Determine the (x, y) coordinate at the center of the cell enclosing the given text.  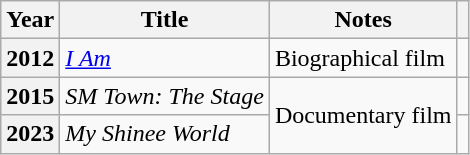
2015 (30, 96)
SM Town: The Stage (165, 96)
2012 (30, 58)
I Am (165, 58)
Title (165, 20)
2023 (30, 134)
Notes (363, 20)
Biographical film (363, 58)
Documentary film (363, 115)
Year (30, 20)
My Shinee World (165, 134)
